From the cell containing the given text, extract its center point as [x, y] coordinate. 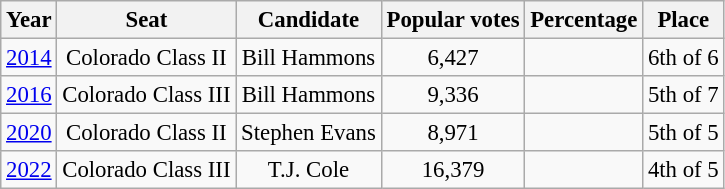
4th of 5 [684, 170]
2020 [29, 133]
T.J. Cole [308, 170]
5th of 5 [684, 133]
Year [29, 20]
5th of 7 [684, 95]
Percentage [584, 20]
6th of 6 [684, 58]
2014 [29, 58]
Popular votes [453, 20]
9,336 [453, 95]
Seat [146, 20]
Place [684, 20]
2022 [29, 170]
8,971 [453, 133]
2016 [29, 95]
6,427 [453, 58]
Stephen Evans [308, 133]
Candidate [308, 20]
16,379 [453, 170]
